Locate the cell with the specified text and output its (x, y) center coordinate. 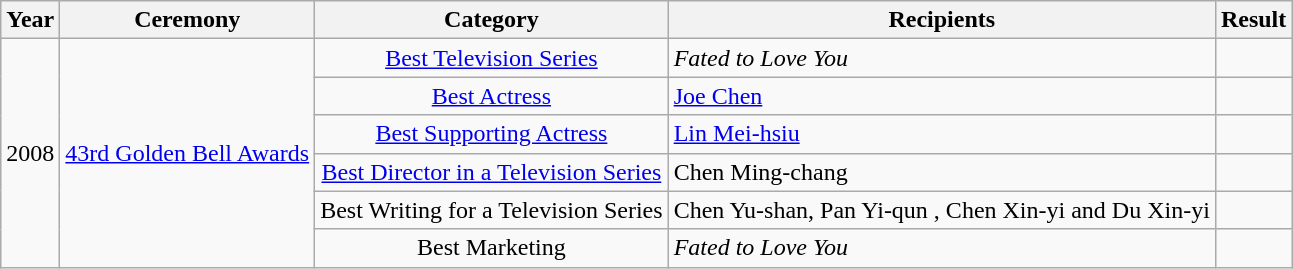
Category (492, 20)
Recipients (942, 20)
Best Television Series (492, 58)
Best Supporting Actress (492, 134)
Best Marketing (492, 248)
Result (1253, 20)
Best Director in a Television Series (492, 172)
Ceremony (188, 20)
2008 (30, 153)
Chen Ming-chang (942, 172)
Year (30, 20)
Best Actress (492, 96)
Joe Chen (942, 96)
43rd Golden Bell Awards (188, 153)
Lin Mei-hsiu (942, 134)
Chen Yu-shan, Pan Yi-qun , Chen Xin-yi and Du Xin-yi (942, 210)
Best Writing for a Television Series (492, 210)
